Search for the cell housing the specified text and yield its [X, Y] center coordinate. 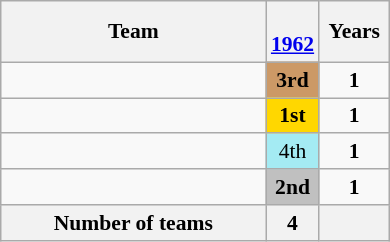
1st [292, 116]
3rd [292, 80]
Number of teams [134, 223]
Team [134, 32]
Years [354, 32]
2nd [292, 187]
4 [292, 223]
1962 [292, 32]
4th [292, 152]
